Search for the cell housing the specified text and yield its (x, y) center coordinate. 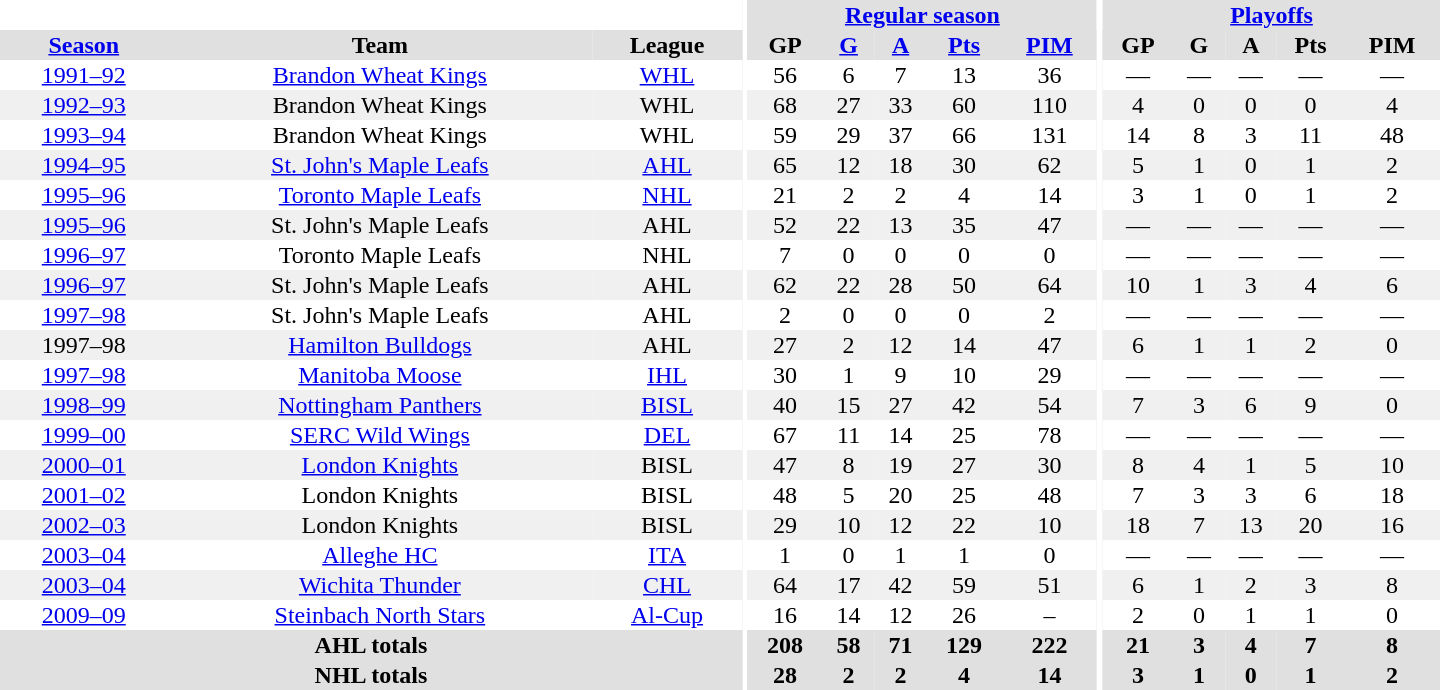
60 (964, 105)
37 (901, 135)
110 (1050, 105)
DEL (667, 435)
52 (786, 225)
40 (786, 405)
AHL totals (371, 645)
15 (849, 405)
Alleghe HC (380, 555)
129 (964, 645)
Al-Cup (667, 615)
2001–02 (84, 495)
222 (1050, 645)
Season (84, 45)
2002–03 (84, 525)
Regular season (923, 15)
68 (786, 105)
1992–93 (84, 105)
51 (1050, 585)
SERC Wild Wings (380, 435)
1998–99 (84, 405)
1994–95 (84, 165)
League (667, 45)
– (1050, 615)
NHL totals (371, 675)
33 (901, 105)
58 (849, 645)
Hamilton Bulldogs (380, 345)
ITA (667, 555)
35 (964, 225)
19 (901, 465)
2000–01 (84, 465)
1999–00 (84, 435)
36 (1050, 75)
Team (380, 45)
54 (1050, 405)
50 (964, 285)
1991–92 (84, 75)
67 (786, 435)
65 (786, 165)
Wichita Thunder (380, 585)
208 (786, 645)
1993–94 (84, 135)
CHL (667, 585)
Nottingham Panthers (380, 405)
Manitoba Moose (380, 375)
26 (964, 615)
2009–09 (84, 615)
131 (1050, 135)
IHL (667, 375)
17 (849, 585)
Playoffs (1272, 15)
71 (901, 645)
78 (1050, 435)
56 (786, 75)
Steinbach North Stars (380, 615)
66 (964, 135)
